For the text-containing cell, return its midpoint in (x, y) coordinate format. 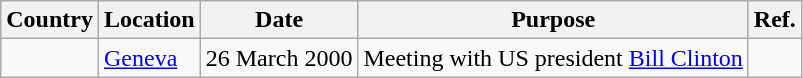
Ref. (774, 20)
Location (149, 20)
Date (279, 20)
Meeting with US president Bill Clinton (553, 58)
Geneva (149, 58)
26 March 2000 (279, 58)
Country (50, 20)
Purpose (553, 20)
